Return [X, Y] of the center of cell containing provided text 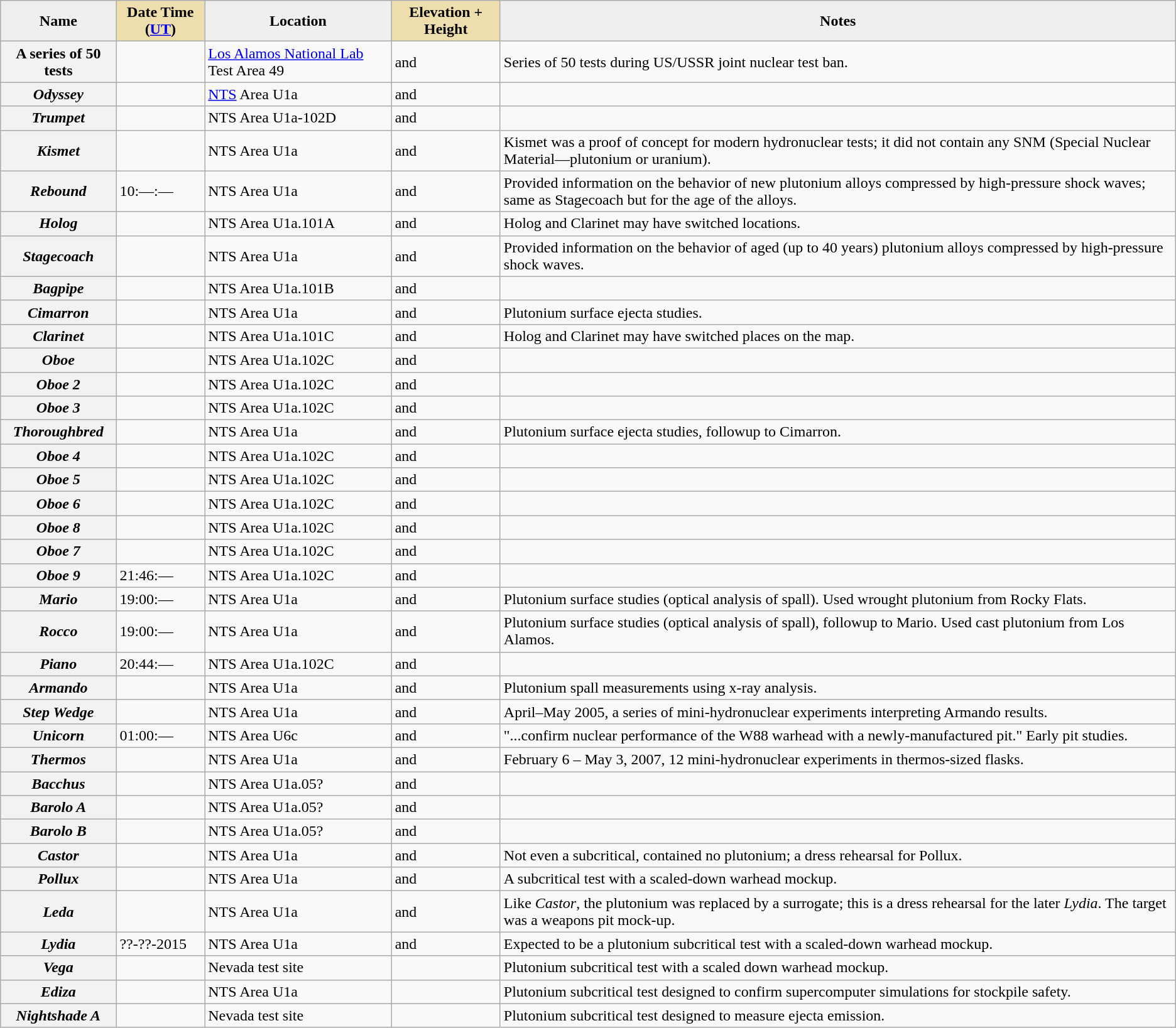
Oboe [58, 360]
Plutonium surface ejecta studies. [838, 312]
Plutonium subcritical test designed to confirm supercomputer simulations for stockpile safety. [838, 992]
Rebound [58, 191]
Oboe 7 [58, 551]
Holog [58, 224]
Expected to be a plutonium subcritical test with a scaled-down warhead mockup. [838, 944]
Series of 50 tests during US/USSR joint nuclear test ban. [838, 62]
Barolo B [58, 831]
Thermos [58, 759]
Oboe 2 [58, 384]
Leda [58, 912]
Location [298, 21]
Armando [58, 688]
Holog and Clarinet may have switched locations. [838, 224]
A series of 50 tests [58, 62]
A subcritical test with a scaled-down warhead mockup. [838, 879]
Oboe 4 [58, 456]
Step Wedge [58, 711]
Plutonium surface studies (optical analysis of spall), followup to Mario. Used cast plutonium from Los Alamos. [838, 632]
NTS Area U1a-102D [298, 118]
Vega [58, 968]
Kismet was a proof of concept for modern hydronuclear tests; it did not contain any SNM (Special Nuclear Material—plutonium or uranium). [838, 151]
Plutonium subcritical test designed to measure ejecta emission. [838, 1015]
20:44:— [161, 664]
February 6 – May 3, 2007, 12 mini-hydronuclear experiments in thermos-sized flasks. [838, 759]
Los Alamos National Lab Test Area 49 [298, 62]
Provided information on the behavior of aged (up to 40 years) plutonium alloys compressed by high-pressure shock waves. [838, 256]
Oboe 9 [58, 575]
"...confirm nuclear performance of the W88 warhead with a newly-manufactured pit." Early pit studies. [838, 735]
Oboe 3 [58, 408]
Stagecoach [58, 256]
NTS Area U1a.101A [298, 224]
Odyssey [58, 94]
01:00:— [161, 735]
Like Castor, the plutonium was replaced by a surrogate; this is a dress rehearsal for the later Lydia. The target was a weapons pit mock-up. [838, 912]
Mario [58, 599]
Notes [838, 21]
Rocco [58, 632]
Plutonium subcritical test with a scaled down warhead mockup. [838, 968]
Kismet [58, 151]
Oboe 8 [58, 528]
Clarinet [58, 336]
Bacchus [58, 783]
Piano [58, 664]
Cimarron [58, 312]
Unicorn [58, 735]
NTS Area U1a.101C [298, 336]
Oboe 5 [58, 480]
Bagpipe [58, 288]
Not even a subcritical, contained no plutonium; a dress rehearsal for Pollux. [838, 855]
??-??-2015 [161, 944]
NTS Area U6c [298, 735]
NTS Area U1a.101B [298, 288]
Plutonium spall measurements using x-ray analysis. [838, 688]
10:—:— [161, 191]
Lydia [58, 944]
Ediza [58, 992]
Barolo A [58, 808]
Plutonium surface studies (optical analysis of spall). Used wrought plutonium from Rocky Flats. [838, 599]
Nightshade A [58, 1015]
Holog and Clarinet may have switched places on the map. [838, 336]
Pollux [58, 879]
Plutonium surface ejecta studies, followup to Cimarron. [838, 432]
Trumpet [58, 118]
21:46:— [161, 575]
Thoroughbred [58, 432]
April–May 2005, a series of mini-hydronuclear experiments interpreting Armando results. [838, 711]
Elevation + Height [446, 21]
Oboe 6 [58, 504]
Castor [58, 855]
Date Time (UT) [161, 21]
Name [58, 21]
